Determine the (x, y) coordinate at the center of the cell enclosing the given text.  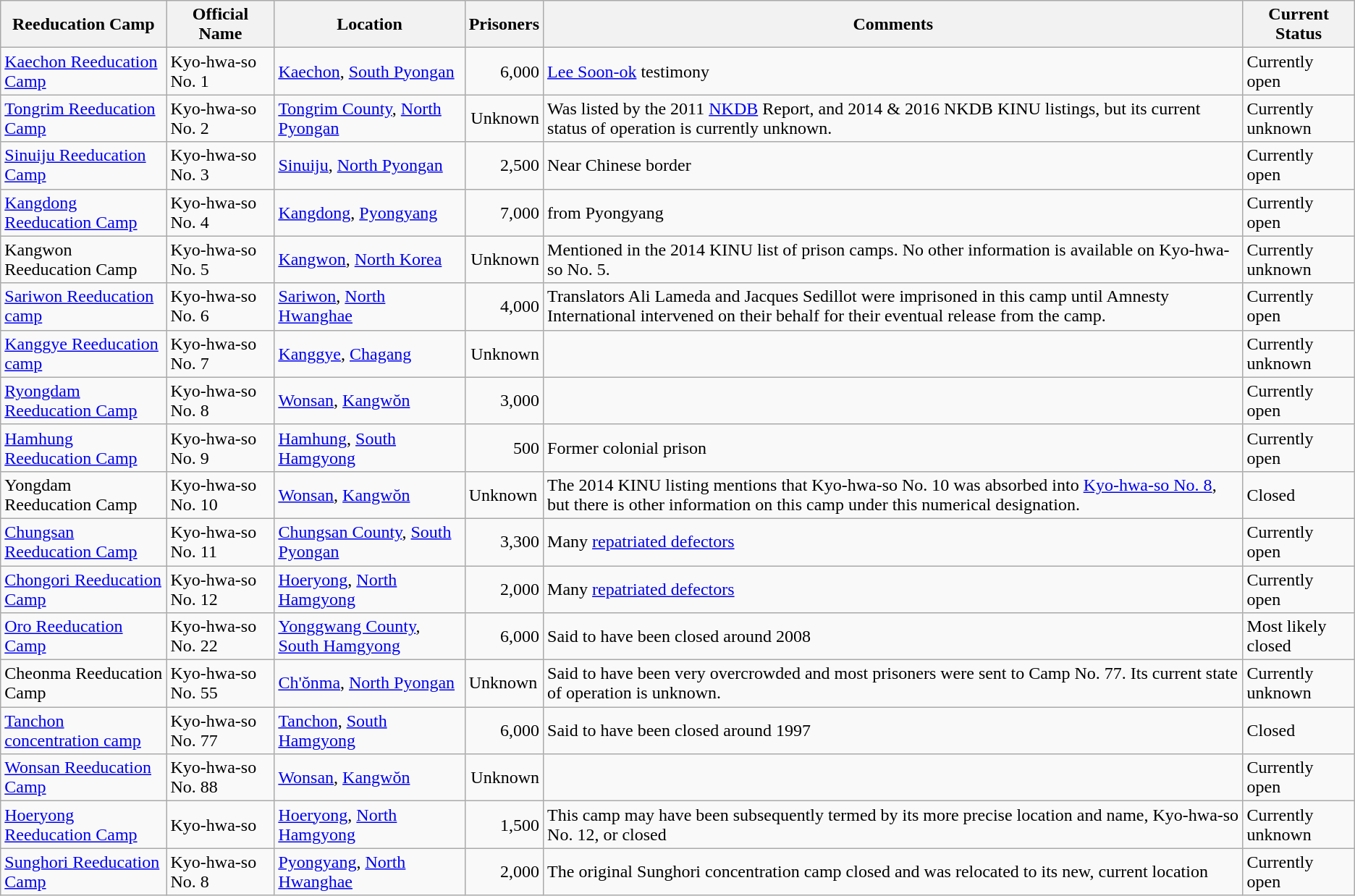
Tanchon concentration camp (84, 731)
Kanggye, Chagang (369, 353)
Kyo-hwa-so No. 55 (220, 683)
Kyo-hwa-so No. 12 (220, 589)
Comments (893, 25)
500 (504, 447)
Kyo-hwa-so No. 5 (220, 259)
Yonggwang County, South Hamgyong (369, 637)
Kyo-hwa-so No. 3 (220, 165)
Chungsan Reeducation Camp (84, 541)
Kangwon Reeducation Camp (84, 259)
Kyo-hwa-so No. 9 (220, 447)
Said to have been closed around 1997 (893, 731)
Hoeryong Reeducation Camp (84, 825)
Said to have been very overcrowded and most prisoners were sent to Camp No. 77. Its current state of operation is unknown. (893, 683)
Said to have been closed around 2008 (893, 637)
Kangdong, Pyongyang (369, 213)
Near Chinese border (893, 165)
Cheonma Reeducation Camp (84, 683)
Kaechon, South Pyongan (369, 71)
Oro Reeducation Camp (84, 637)
Lee Soon-ok testimony (893, 71)
Mentioned in the 2014 KINU list of prison camps. No other information is available on Kyo-hwa-so No. 5. (893, 259)
This camp may have been subsequently termed by its more precise location and name, Kyo-hwa-so No. 12, or closed (893, 825)
Yongdam Reeducation Camp (84, 495)
Ryongdam Reeducation Camp (84, 401)
Kyo-hwa-so No. 88 (220, 777)
Kyo-hwa-so No. 2 (220, 119)
Chongori Reeducation Camp (84, 589)
Kyo-hwa-so No. 11 (220, 541)
Most likely closed (1299, 637)
Kyo-hwa-so No. 6 (220, 307)
Kaechon Reeducation Camp (84, 71)
Prisoners (504, 25)
Kanggye Reeducation camp (84, 353)
Kyo-hwa-so No. 22 (220, 637)
Kyo-hwa-so No. 1 (220, 71)
Reeducation Camp (84, 25)
3,000 (504, 401)
Wonsan Reeducation Camp (84, 777)
1,500 (504, 825)
Sinuiju Reeducation Camp (84, 165)
Kyo-hwa-so No. 4 (220, 213)
The original Sunghori concentration camp closed and was relocated to its new, current location (893, 871)
Location (369, 25)
2,500 (504, 165)
Hamhung, South Hamgyong (369, 447)
Kyo-hwa-so No. 77 (220, 731)
Kangdong Reeducation Camp (84, 213)
Kangwon, North Korea (369, 259)
Former colonial prison (893, 447)
Pyongyang, North Hwanghae (369, 871)
Tanchon, South Hamgyong (369, 731)
Was listed by the 2011 NKDB Report, and 2014 & 2016 NKDB KINU listings, but its current status of operation is currently unknown. (893, 119)
Sariwon, North Hwanghae (369, 307)
Tongrim Reeducation Camp (84, 119)
4,000 (504, 307)
from Pyongyang (893, 213)
Official Name (220, 25)
Chungsan County, South Pyongan (369, 541)
Kyo-hwa-so (220, 825)
Sinuiju, North Pyongan (369, 165)
Hamhung Reeducation Camp (84, 447)
3,300 (504, 541)
Kyo-hwa-so No. 10 (220, 495)
Sunghori Reeducation Camp (84, 871)
7,000 (504, 213)
Current Status (1299, 25)
Tongrim County, North Pyongan (369, 119)
Sariwon Reeducation camp (84, 307)
Kyo-hwa-so No. 7 (220, 353)
Ch'ŏnma, North Pyongan (369, 683)
